From the cell containing the given text, extract its center point as [X, Y] coordinate. 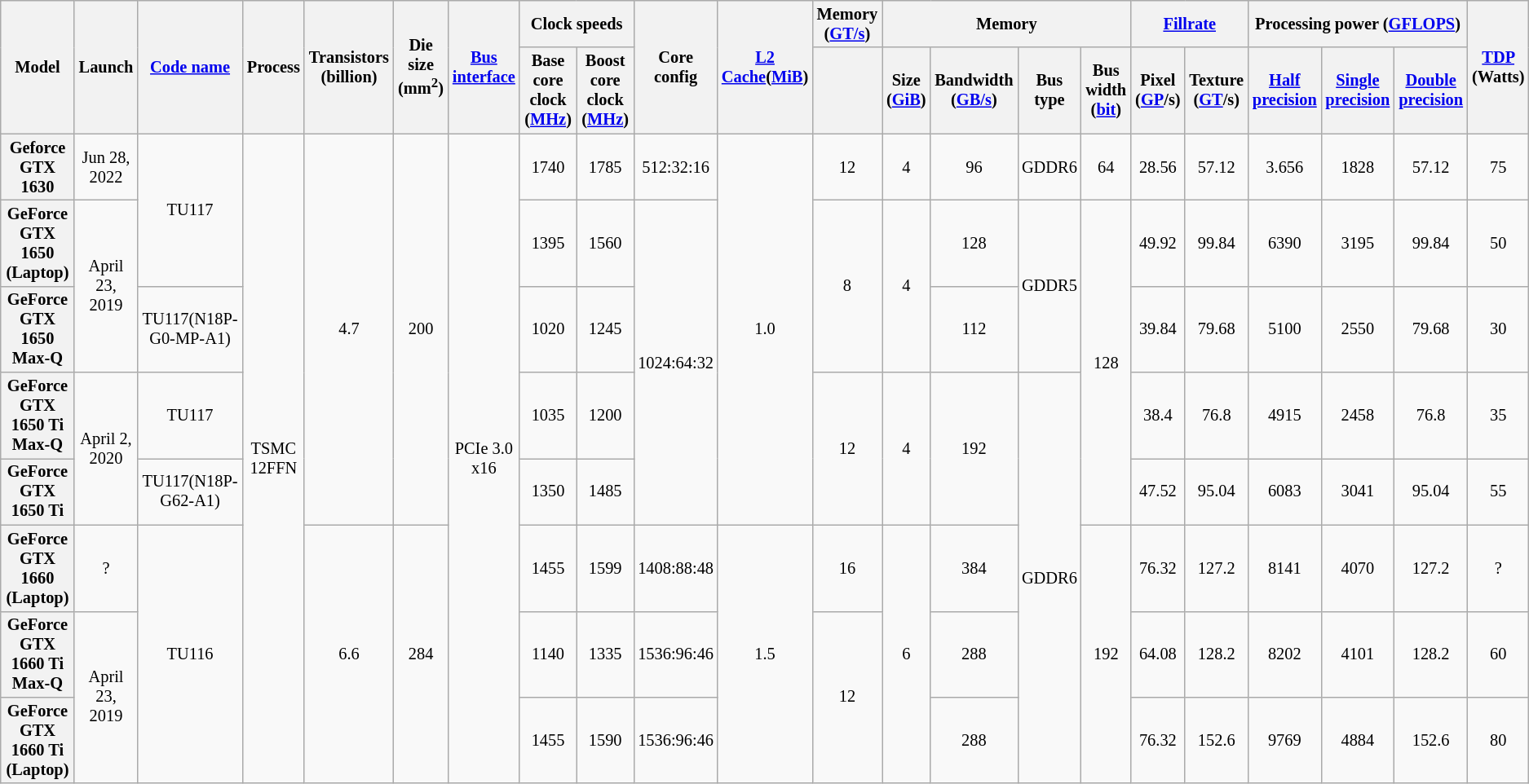
Transistors (billion) [349, 67]
1.5 [765, 654]
4915 [1285, 416]
1785 [605, 167]
47.52 [1158, 491]
GeForce GTX 1650 Ti [38, 491]
Bus width (bit) [1106, 90]
60 [1499, 654]
1245 [605, 329]
1395 [548, 243]
GeForce GTX 1650 (Laptop) [38, 243]
Base core clock (MHz) [548, 90]
1020 [548, 329]
Fillrate [1190, 24]
39.84 [1158, 329]
L2Cache(MiB) [765, 67]
Memory (GT/s) [847, 24]
55 [1499, 491]
16 [847, 568]
GeForce GTX 1660 (Laptop) [38, 568]
96 [974, 167]
28.56 [1158, 167]
75 [1499, 167]
200 [421, 329]
GeForce GTX 1660 Ti (Laptop) [38, 740]
1599 [605, 568]
TSMC 12FFN [273, 458]
Die size (mm2) [421, 67]
6.6 [349, 654]
1485 [605, 491]
1408:88:48 [675, 568]
1560 [605, 243]
Processing power (GFLOPS) [1359, 24]
49.92 [1158, 243]
GeForce GTX 1660 Ti Max-Q [38, 654]
TDP (Watts) [1499, 67]
2550 [1358, 329]
TU117(N18P-G0-MP-A1) [191, 329]
3041 [1358, 491]
384 [974, 568]
Bandwidth (GB/s) [974, 90]
80 [1499, 740]
Pixel (GP/s) [1158, 90]
1590 [605, 740]
8 [847, 285]
6390 [1285, 243]
TU117(N18P-G62-A1) [191, 491]
512:32:16 [675, 167]
3.656 [1285, 167]
GDDR5 [1050, 285]
35 [1499, 416]
64 [1106, 167]
1828 [1358, 167]
50 [1499, 243]
1740 [548, 167]
3195 [1358, 243]
1.0 [765, 329]
6 [907, 654]
1035 [548, 416]
Process [273, 67]
GeForce GTX 1650 Ti Max-Q [38, 416]
Clock speeds [577, 24]
38.4 [1158, 416]
5100 [1285, 329]
GeForce GTX 1650 Max-Q [38, 329]
1350 [548, 491]
1335 [605, 654]
30 [1499, 329]
Memory [1006, 24]
6083 [1285, 491]
Texture (GT/s) [1217, 90]
Boost core clock (MHz) [605, 90]
1024:64:32 [675, 362]
112 [974, 329]
4884 [1358, 740]
9769 [1285, 740]
64.08 [1158, 654]
284 [421, 654]
4.7 [349, 329]
2458 [1358, 416]
8141 [1285, 568]
Model [38, 67]
TU116 [191, 654]
Single precision [1358, 90]
Half precision [1285, 90]
April 2, 2020 [106, 448]
Geforce GTX 1630 [38, 167]
Bus type [1050, 90]
PCIe 3.0x16 [484, 458]
Size (GiB) [907, 90]
Code name [191, 67]
1200 [605, 416]
Launch [106, 67]
4101 [1358, 654]
Bus interface [484, 67]
1140 [548, 654]
Jun 28, 2022 [106, 167]
8202 [1285, 654]
4070 [1358, 568]
Double precision [1431, 90]
Core config [675, 67]
